Return (X, Y) of the center of cell containing provided text 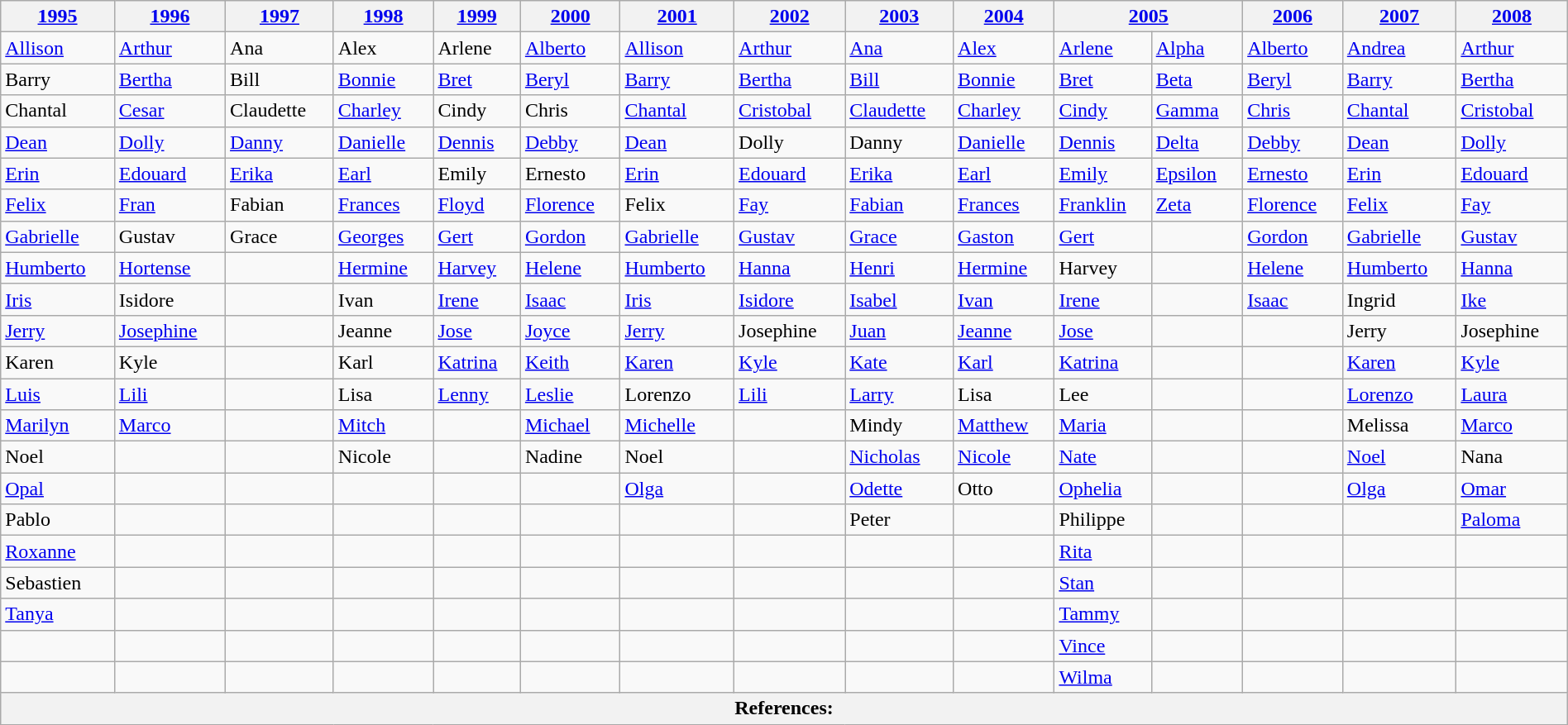
2005 (1149, 17)
Gamma (1197, 111)
Roxanne (58, 551)
Philippe (1103, 520)
Andrea (1399, 48)
Georges (384, 236)
Mindy (900, 426)
2004 (1004, 17)
Lee (1103, 394)
Beta (1197, 79)
Floyd (476, 205)
Vince (1103, 646)
Kate (900, 362)
Odette (900, 489)
Nana (1512, 457)
Mitch (384, 426)
Nicholas (900, 457)
1999 (476, 17)
Joyce (571, 331)
Nate (1103, 457)
Cesar (170, 111)
Rita (1103, 551)
Stan (1103, 583)
Sebastien (58, 583)
Keith (571, 362)
Zeta (1197, 205)
Tammy (1103, 614)
Fran (170, 205)
Omar (1512, 489)
Laura (1512, 394)
2000 (571, 17)
Juan (900, 331)
Peter (900, 520)
1995 (58, 17)
2002 (790, 17)
Isabel (900, 299)
2006 (1293, 17)
Michael (571, 426)
Michelle (677, 426)
Lenny (476, 394)
Ophelia (1103, 489)
Luis (58, 394)
Alpha (1197, 48)
2007 (1399, 17)
2008 (1512, 17)
Matthew (1004, 426)
Nadine (571, 457)
Pablo (58, 520)
Ingrid (1399, 299)
Franklin (1103, 205)
1998 (384, 17)
References: (784, 708)
Larry (900, 394)
Delta (1197, 142)
2001 (677, 17)
Epsilon (1197, 174)
Opal (58, 489)
Wilma (1103, 677)
2003 (900, 17)
Marilyn (58, 426)
1997 (280, 17)
Henri (900, 268)
Hortense (170, 268)
Otto (1004, 489)
Maria (1103, 426)
Ike (1512, 299)
Gaston (1004, 236)
Tanya (58, 614)
Leslie (571, 394)
Paloma (1512, 520)
1996 (170, 17)
Melissa (1399, 426)
